From the cell containing the given text, extract its center point as (x, y) coordinate. 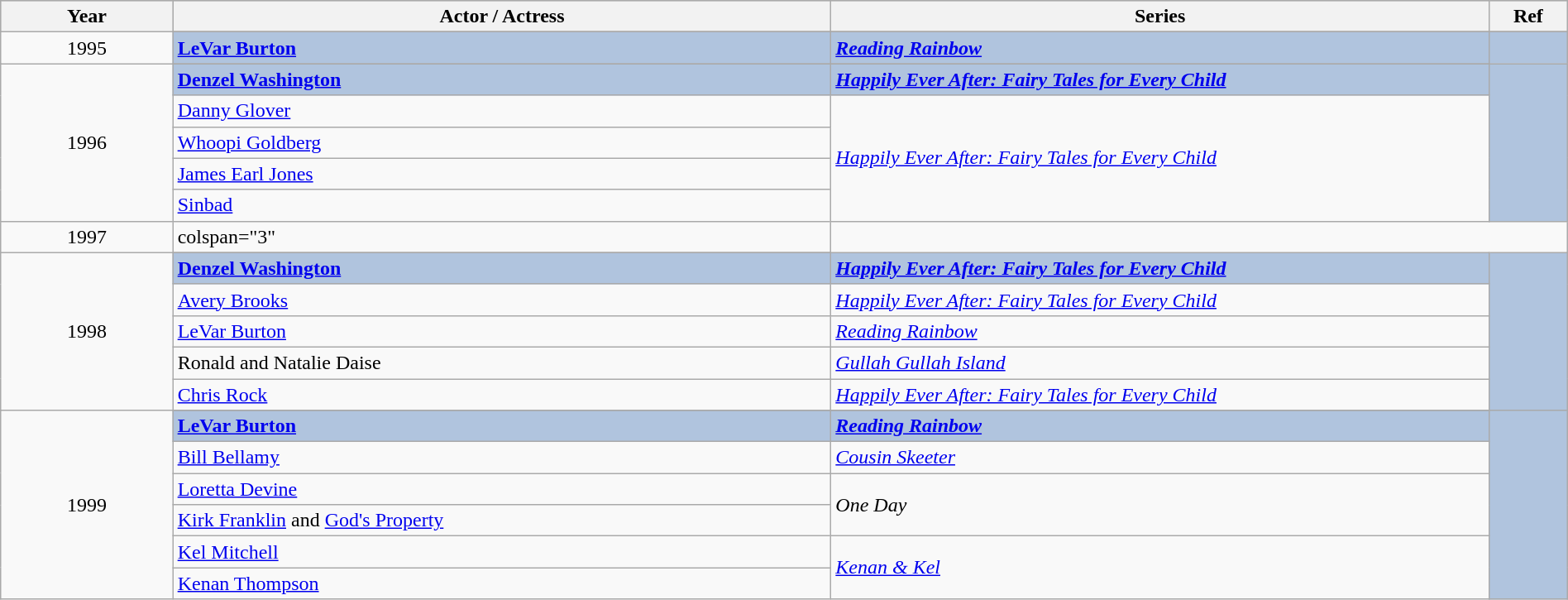
colspan="3" (502, 237)
Ref (1528, 17)
Bill Bellamy (502, 458)
1996 (87, 142)
Year (87, 17)
Kirk Franklin and God's Property (502, 521)
Actor / Actress (502, 17)
Gullah Gullah Island (1160, 362)
Avery Brooks (502, 300)
1995 (87, 48)
Series (1160, 17)
Kenan & Kel (1160, 568)
James Earl Jones (502, 174)
One Day (1160, 505)
1999 (87, 505)
Sinbad (502, 205)
1997 (87, 237)
Danny Glover (502, 111)
1998 (87, 331)
Chris Rock (502, 395)
Kenan Thompson (502, 583)
Whoopi Goldberg (502, 142)
Kel Mitchell (502, 552)
Loretta Devine (502, 489)
Ronald and Natalie Daise (502, 362)
Cousin Skeeter (1160, 458)
